Determine the (X, Y) coordinate at the center of the cell enclosing the given text.  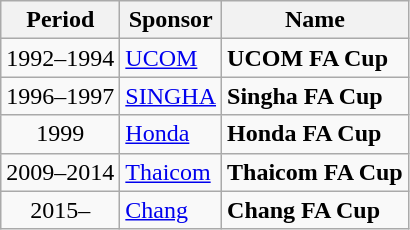
Honda (171, 134)
SINGHA (171, 96)
Name (316, 20)
Honda FA Cup (316, 134)
Sponsor (171, 20)
UCOM FA Cup (316, 58)
1996–1997 (60, 96)
Period (60, 20)
2015– (60, 210)
1992–1994 (60, 58)
Chang (171, 210)
Chang FA Cup (316, 210)
Thaicom (171, 172)
1999 (60, 134)
2009–2014 (60, 172)
UCOM (171, 58)
Thaicom FA Cup (316, 172)
Singha FA Cup (316, 96)
